For the text-containing cell, return its midpoint in (x, y) coordinate format. 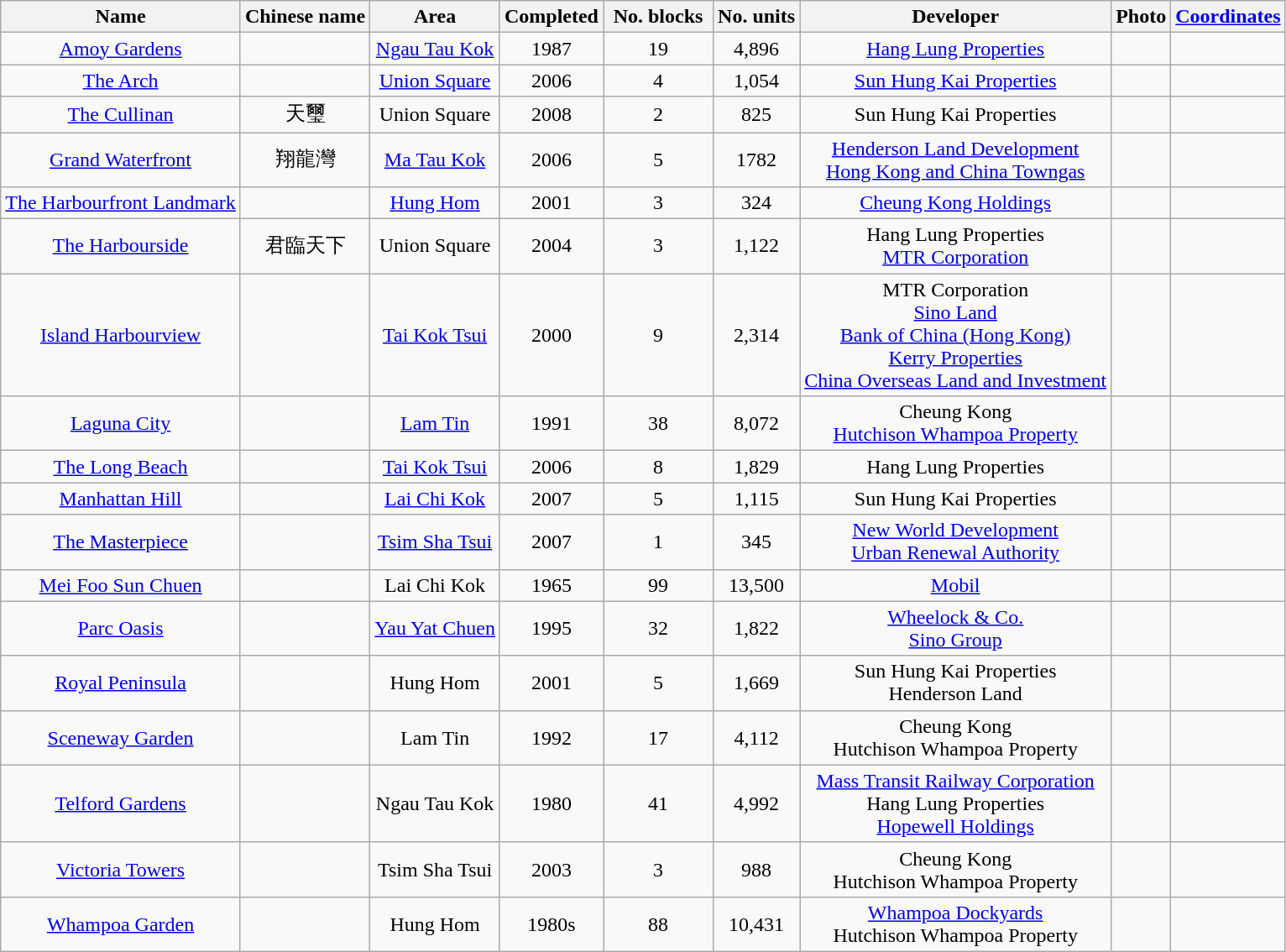
4 (658, 81)
Mei Foo Sun Chuen (121, 585)
345 (757, 542)
2008 (551, 114)
No. blocks (658, 17)
Cheung Kong Holdings (955, 203)
Grand Waterfront (121, 160)
Sceneway Garden (121, 737)
1995 (551, 628)
38 (658, 423)
2004 (551, 247)
17 (658, 737)
13,500 (757, 585)
Whampoa DockyardsHutchison Whampoa Property (955, 923)
Chinese name (305, 17)
1992 (551, 737)
Manhattan Hill (121, 499)
1,054 (757, 81)
The Cullinan (121, 114)
1980 (551, 803)
41 (658, 803)
Photo (1142, 17)
Completed (551, 17)
1991 (551, 423)
4,992 (757, 803)
9 (658, 335)
No. units (757, 17)
天璽 (305, 114)
2,314 (757, 335)
Coordinates (1228, 17)
Parc Oasis (121, 628)
Ma Tau Kok (435, 160)
2 (658, 114)
Yau Yat Chuen (435, 628)
Henderson Land DevelopmentHong Kong and China Towngas (955, 160)
Island Harbourview (121, 335)
10,431 (757, 923)
1,115 (757, 499)
Area (435, 17)
MTR CorporationSino LandBank of China (Hong Kong)Kerry PropertiesChina Overseas Land and Investment (955, 335)
1,669 (757, 683)
1 (658, 542)
1782 (757, 160)
324 (757, 203)
19 (658, 49)
The Harbourside (121, 247)
8,072 (757, 423)
Royal Peninsula (121, 683)
8 (658, 467)
2000 (551, 335)
The Harbourfront Landmark (121, 203)
Name (121, 17)
1,122 (757, 247)
The Arch (121, 81)
4,112 (757, 737)
Sun Hung Kai PropertiesHenderson Land (955, 683)
988 (757, 870)
Whampoa Garden (121, 923)
The Masterpiece (121, 542)
Amoy Gardens (121, 49)
New World DevelopmentUrban Renewal Authority (955, 542)
825 (757, 114)
1980s (551, 923)
君臨天下 (305, 247)
2003 (551, 870)
Telford Gardens (121, 803)
翔龍灣 (305, 160)
99 (658, 585)
1,829 (757, 467)
88 (658, 923)
The Long Beach (121, 467)
1,822 (757, 628)
1965 (551, 585)
Hang Lung PropertiesMTR Corporation (955, 247)
Wheelock & Co.Sino Group (955, 628)
Victoria Towers (121, 870)
32 (658, 628)
4,896 (757, 49)
Mobil (955, 585)
1987 (551, 49)
Laguna City (121, 423)
Mass Transit Railway Corporation Hang Lung PropertiesHopewell Holdings (955, 803)
Developer (955, 17)
